Provide the (x, y) coordinate of the cell's center where the given text is located.  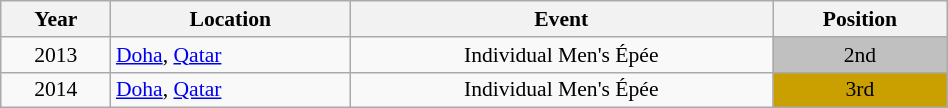
Location (230, 19)
Event (562, 19)
Year (56, 19)
Position (860, 19)
2014 (56, 90)
2nd (860, 55)
3rd (860, 90)
2013 (56, 55)
